From the cell containing the given text, extract its center point as (X, Y) coordinate. 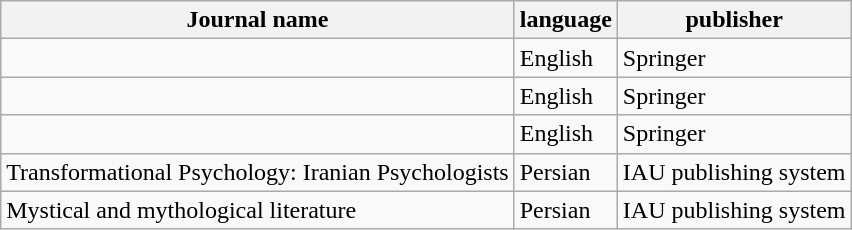
Transformational Psychology: Iranian Psychologists (258, 172)
publisher (734, 20)
Journal name (258, 20)
Mystical and mythological literature (258, 210)
language (566, 20)
